Output the [X, Y] coordinate of the center of the cell containing the given text.  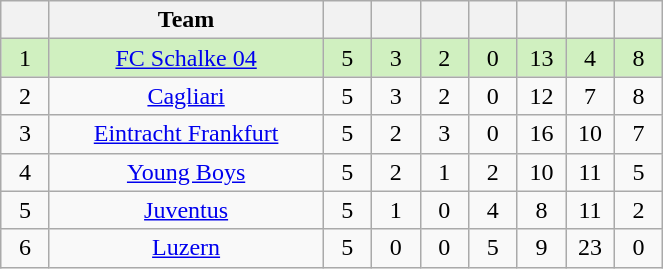
6 [26, 248]
Eintracht Frankfurt [186, 134]
16 [542, 134]
Young Boys [186, 172]
Juventus [186, 210]
FC Schalke 04 [186, 58]
13 [542, 58]
23 [590, 248]
Team [186, 20]
12 [542, 96]
Luzern [186, 248]
9 [542, 248]
Cagliari [186, 96]
